Scan for the cell matching the given text and deliver its [X, Y] coordinate at center. 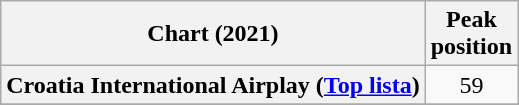
Croatia International Airplay (Top lista) [213, 85]
Peakposition [471, 34]
Chart (2021) [213, 34]
59 [471, 85]
